From the cell containing the given text, extract its center point as (X, Y) coordinate. 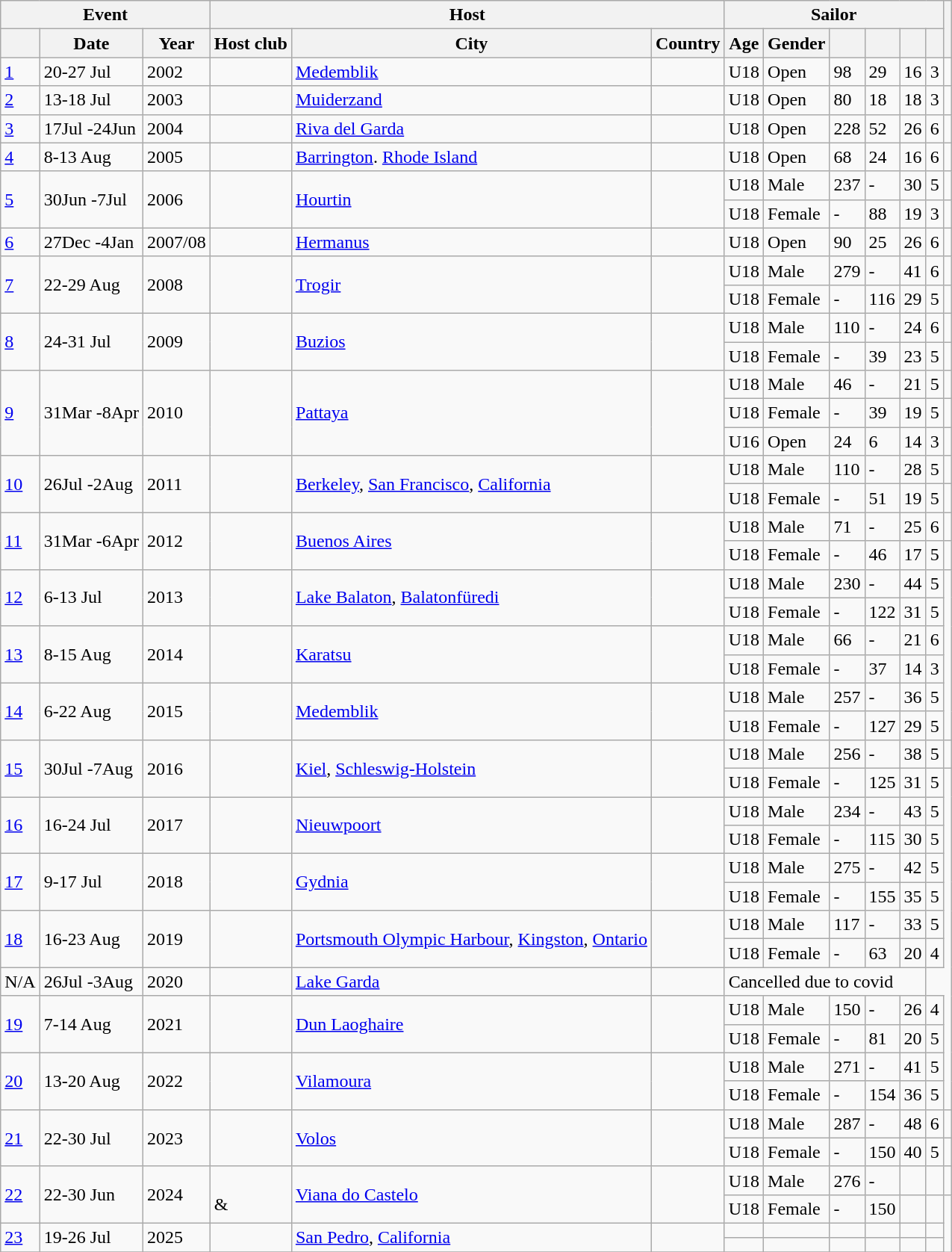
276 (847, 1180)
Nieuwpoort (471, 825)
9-17 Jul (91, 882)
2015 (177, 711)
44 (912, 583)
230 (847, 583)
2013 (177, 598)
Country (688, 43)
Trogir (471, 285)
2012 (177, 541)
7 (20, 285)
33 (912, 925)
26Jul -3Aug (91, 982)
81 (883, 1038)
Gydnia (471, 882)
31Mar -8Apr (91, 413)
2022 (177, 1081)
38 (912, 754)
66 (847, 640)
42 (912, 868)
2016 (177, 768)
116 (883, 299)
2002 (177, 72)
Date (91, 43)
125 (883, 782)
28 (912, 470)
271 (847, 1067)
43 (912, 811)
22 (20, 1194)
88 (883, 214)
234 (847, 811)
13-20 Aug (91, 1081)
Cancelled due to covid (825, 982)
Viana do Castelo (471, 1194)
275 (847, 868)
2006 (177, 199)
2005 (177, 157)
2004 (177, 128)
Hermanus (471, 242)
2025 (177, 1237)
8 (20, 341)
San Pedro, California (471, 1237)
2017 (177, 825)
Host (467, 15)
155 (883, 896)
35 (912, 896)
2009 (177, 341)
63 (883, 953)
Hourtin (471, 199)
257 (847, 697)
256 (847, 754)
51 (883, 498)
7-14 Aug (91, 1024)
98 (847, 72)
U16 (744, 441)
22-30 Jul (91, 1138)
2024 (177, 1194)
15 (20, 768)
Buzios (471, 341)
Pattaya (471, 413)
22-29 Aug (91, 285)
& (251, 1194)
Host club (251, 43)
2008 (177, 285)
279 (847, 270)
68 (847, 157)
19-26 Jul (91, 1237)
122 (883, 612)
17Jul -24Jun (91, 128)
Karatsu (471, 654)
27Dec -4Jan (91, 242)
2011 (177, 484)
2018 (177, 882)
117 (847, 925)
6-13 Jul (91, 598)
11 (20, 541)
2003 (177, 100)
N/A (20, 982)
16-24 Jul (91, 825)
2010 (177, 413)
8-13 Aug (91, 157)
2023 (177, 1138)
154 (883, 1095)
Buenos Aires (471, 541)
1 (20, 72)
Berkeley, San Francisco, California (471, 484)
City (471, 43)
237 (847, 185)
2020 (177, 982)
2021 (177, 1024)
8-15 Aug (91, 654)
80 (847, 100)
Portsmouth Olympic Harbour, Kingston, Ontario (471, 939)
30Jul -7Aug (91, 768)
10 (20, 484)
Age (744, 43)
31Mar -6Apr (91, 541)
228 (847, 128)
13-18 Jul (91, 100)
Kiel, Schleswig-Holstein (471, 768)
Dun Laoghaire (471, 1024)
48 (912, 1124)
90 (847, 242)
40 (912, 1152)
2 (20, 100)
6-22 Aug (91, 711)
287 (847, 1124)
Event (106, 15)
24-31 Jul (91, 341)
20-27 Jul (91, 72)
Gender (797, 43)
37 (883, 669)
13 (20, 654)
Riva del Garda (471, 128)
Lake Balaton, Balatonfüredi (471, 598)
26Jul -2Aug (91, 484)
Barrington. Rhode Island (471, 157)
Vilamoura (471, 1081)
22-30 Jun (91, 1194)
Volos (471, 1138)
2014 (177, 654)
2007/08 (177, 242)
16-23 Aug (91, 939)
Lake Garda (471, 982)
2019 (177, 939)
115 (883, 840)
Sailor (833, 15)
12 (20, 598)
Year (177, 43)
30Jun -7Jul (91, 199)
127 (883, 725)
9 (20, 413)
Muiderzand (471, 100)
52 (883, 128)
71 (847, 527)
